Find where the given text appears and provide that cell's center as (X, Y) coordinate. 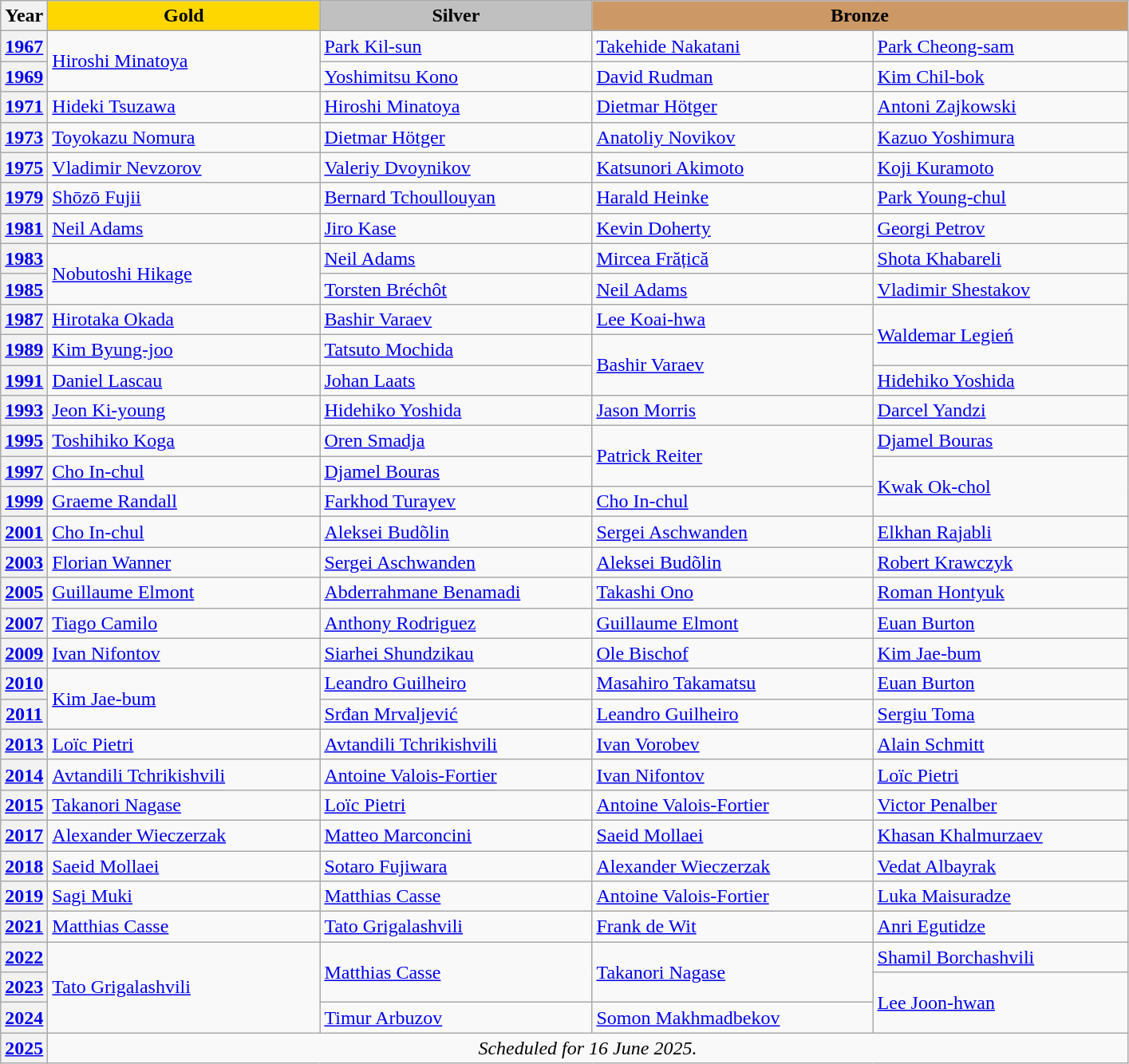
Matteo Marconcini (456, 835)
Tiago Camilo (184, 623)
Mircea Frățică (732, 258)
Robert Krawczyk (1001, 562)
2025 (24, 1048)
2005 (24, 593)
Park Kil-sun (456, 46)
Shōzō Fujii (184, 198)
1991 (24, 380)
Patrick Reiter (732, 456)
Bronze (860, 16)
Sergiu Toma (1001, 714)
2019 (24, 897)
Katsunori Akimoto (732, 167)
1997 (24, 471)
Hirotaka Okada (184, 319)
Roman Hontyuk (1001, 593)
Masahiro Takamatsu (732, 684)
1979 (24, 198)
Shota Khabareli (1001, 258)
2003 (24, 562)
Daniel Lascau (184, 380)
Jason Morris (732, 411)
Georgi Petrov (1001, 228)
1995 (24, 441)
Oren Smadja (456, 441)
Tatsuto Mochida (456, 349)
Yoshimitsu Kono (456, 77)
Kwak Ok-chol (1001, 487)
Valeriy Dvoynikov (456, 167)
Hideki Tsuzawa (184, 107)
1975 (24, 167)
1969 (24, 77)
Park Young-chul (1001, 198)
Lee Koai-hwa (732, 319)
Luka Maisuradze (1001, 897)
Elkhan Rajabli (1001, 532)
Sagi Muki (184, 897)
2023 (24, 987)
Harald Heinke (732, 198)
Antoni Zajkowski (1001, 107)
Ivan Vorobev (732, 744)
Bernard Tchoullouyan (456, 198)
1981 (24, 228)
Abderrahmane Benamadi (456, 593)
1967 (24, 46)
Torsten Bréchôt (456, 289)
1993 (24, 411)
2011 (24, 714)
Johan Laats (456, 380)
Anthony Rodriguez (456, 623)
Toyokazu Nomura (184, 137)
2010 (24, 684)
Lee Joon-hwan (1001, 1003)
Silver (456, 16)
David Rudman (732, 77)
Vladimir Nevzorov (184, 167)
1983 (24, 258)
Kim Chil-bok (1001, 77)
Darcel Yandzi (1001, 411)
Vedat Albayrak (1001, 865)
Frank de Wit (732, 927)
Vladimir Shestakov (1001, 289)
2009 (24, 653)
Kim Byung-joo (184, 349)
Jiro Kase (456, 228)
Takehide Nakatani (732, 46)
2013 (24, 744)
Jeon Ki-young (184, 411)
2001 (24, 532)
Kazuo Yoshimura (1001, 137)
Farkhod Turayev (456, 502)
Park Cheong-sam (1001, 46)
Victor Penalber (1001, 805)
1989 (24, 349)
Toshihiko Koga (184, 441)
2017 (24, 835)
2022 (24, 957)
Scheduled for 16 June 2025. (587, 1048)
Nobutoshi Hikage (184, 274)
Alain Schmitt (1001, 744)
Shamil Borchashvili (1001, 957)
2014 (24, 774)
Graeme Randall (184, 502)
Somon Makhmadbekov (732, 1018)
Siarhei Shundzikau (456, 653)
Koji Kuramoto (1001, 167)
Kevin Doherty (732, 228)
Timur Arbuzov (456, 1018)
Florian Wanner (184, 562)
Waldemar Legień (1001, 334)
1987 (24, 319)
Gold (184, 16)
2015 (24, 805)
1973 (24, 137)
2021 (24, 927)
Anatoliy Novikov (732, 137)
Anri Egutidze (1001, 927)
Ole Bischof (732, 653)
2018 (24, 865)
1971 (24, 107)
Srđan Mrvaljević (456, 714)
Year (24, 16)
2007 (24, 623)
2024 (24, 1018)
1999 (24, 502)
Sotaro Fujiwara (456, 865)
Takashi Ono (732, 593)
Khasan Khalmurzaev (1001, 835)
1985 (24, 289)
